Output the (X, Y) coordinate of the center of the cell containing the given text.  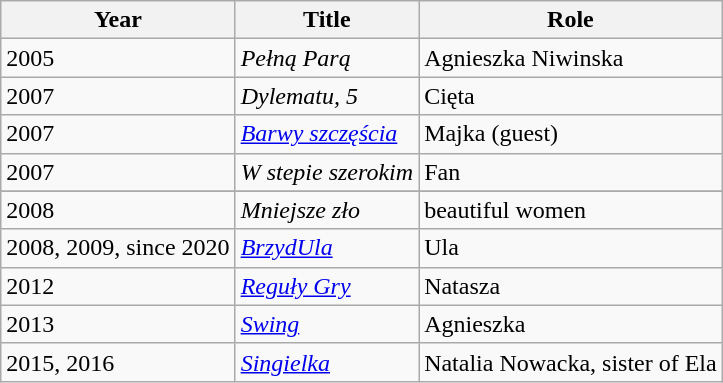
beautiful women (571, 210)
W stepie szerokim (326, 172)
Role (571, 20)
Barwy szczęścia (326, 134)
Singielka (326, 362)
Swing (326, 324)
Dylematu, 5 (326, 96)
2012 (118, 286)
Ula (571, 248)
BrzydUla (326, 248)
Pełną Parą (326, 58)
Natasza (571, 286)
Natalia Nowacka, sister of Ela (571, 362)
Cięta (571, 96)
Agnieszka Niwinska (571, 58)
Agnieszka (571, 324)
2005 (118, 58)
2008, 2009, since 2020 (118, 248)
Mniejsze zło (326, 210)
2008 (118, 210)
2015, 2016 (118, 362)
Year (118, 20)
Reguły Gry (326, 286)
Title (326, 20)
Fan (571, 172)
Majka (guest) (571, 134)
2013 (118, 324)
